Scan for the cell matching the given text and deliver its [X, Y] coordinate at center. 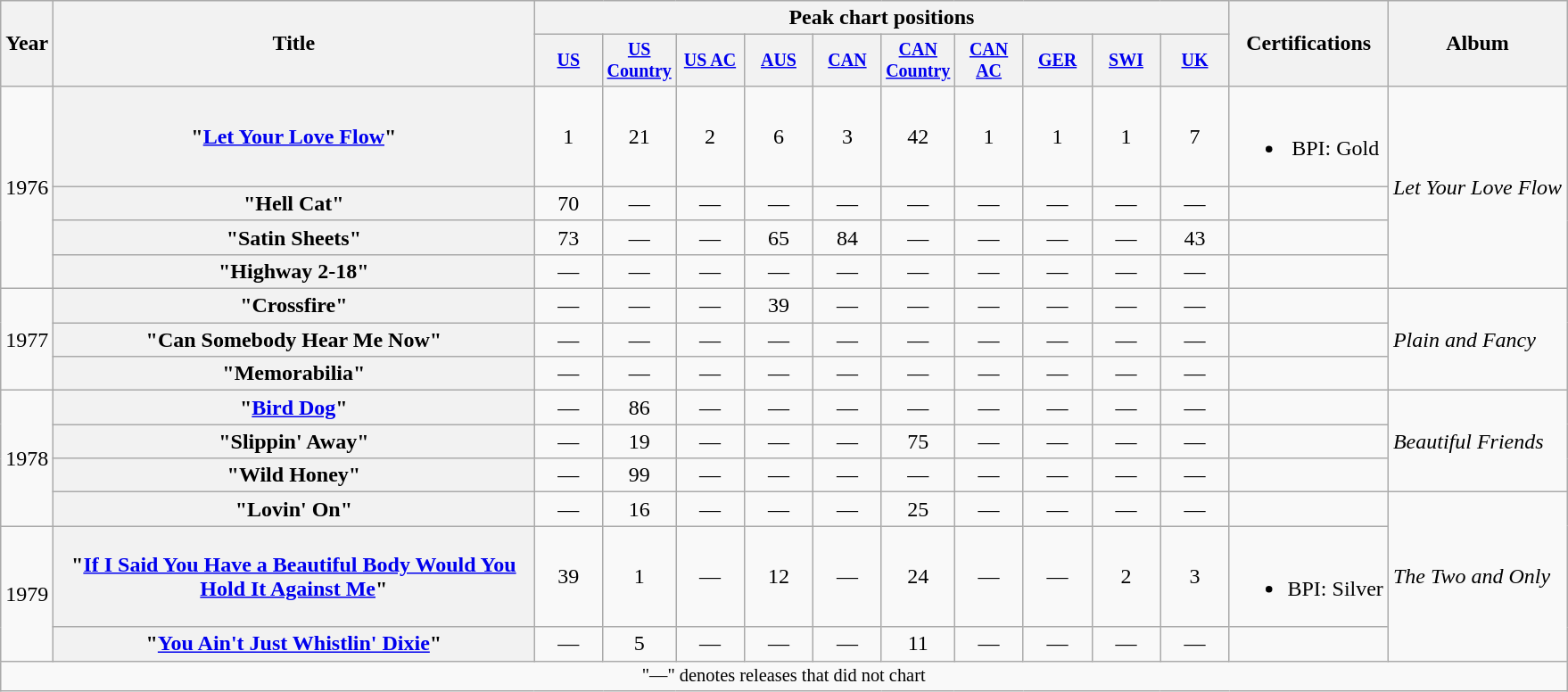
70 [569, 203]
11 [918, 644]
"Highway 2-18" [294, 271]
"Memorabilia" [294, 374]
Album [1477, 44]
The Two and Only [1477, 576]
84 [847, 237]
24 [918, 576]
CAN Country [918, 61]
SWI [1126, 61]
"Satin Sheets" [294, 237]
5 [640, 644]
19 [640, 441]
42 [918, 136]
AUS [778, 61]
Peak chart positions [881, 18]
65 [778, 237]
"You Ain't Just Whistlin' Dixie" [294, 644]
"Crossfire" [294, 306]
CAN [847, 61]
99 [640, 475]
73 [569, 237]
"—" denotes releases that did not chart [784, 676]
75 [918, 441]
"Bird Dog" [294, 408]
12 [778, 576]
Year [27, 44]
16 [640, 509]
"Wild Honey" [294, 475]
US Country [640, 61]
"Can Somebody Hear Me Now" [294, 340]
US [569, 61]
1977 [27, 340]
25 [918, 509]
Plain and Fancy [1477, 340]
"If I Said You Have a Beautiful Body Would You Hold It Against Me" [294, 576]
"Hell Cat" [294, 203]
1978 [27, 458]
UK [1195, 61]
BPI: Silver [1308, 576]
Title [294, 44]
6 [778, 136]
Let Your Love Flow [1477, 187]
Certifications [1308, 44]
CAN AC [988, 61]
"Let Your Love Flow" [294, 136]
86 [640, 408]
GER [1058, 61]
"Slippin' Away" [294, 441]
1979 [27, 594]
US AC [710, 61]
1976 [27, 187]
BPI: Gold [1308, 136]
43 [1195, 237]
21 [640, 136]
"Lovin' On" [294, 509]
Beautiful Friends [1477, 441]
7 [1195, 136]
